Return [x, y] of the center of cell containing provided text 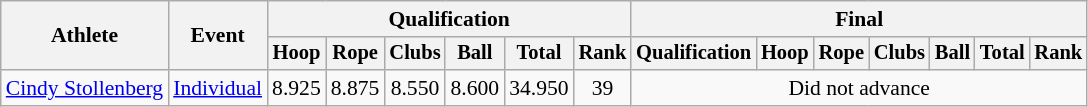
8.550 [414, 88]
Event [218, 36]
Athlete [84, 36]
Individual [218, 88]
34.950 [538, 88]
8.875 [356, 88]
Did not advance [859, 88]
39 [603, 88]
Cindy Stollenberg [84, 88]
8.925 [296, 88]
8.600 [474, 88]
Final [859, 19]
